For the text-containing cell, return its midpoint in [X, Y] coordinate format. 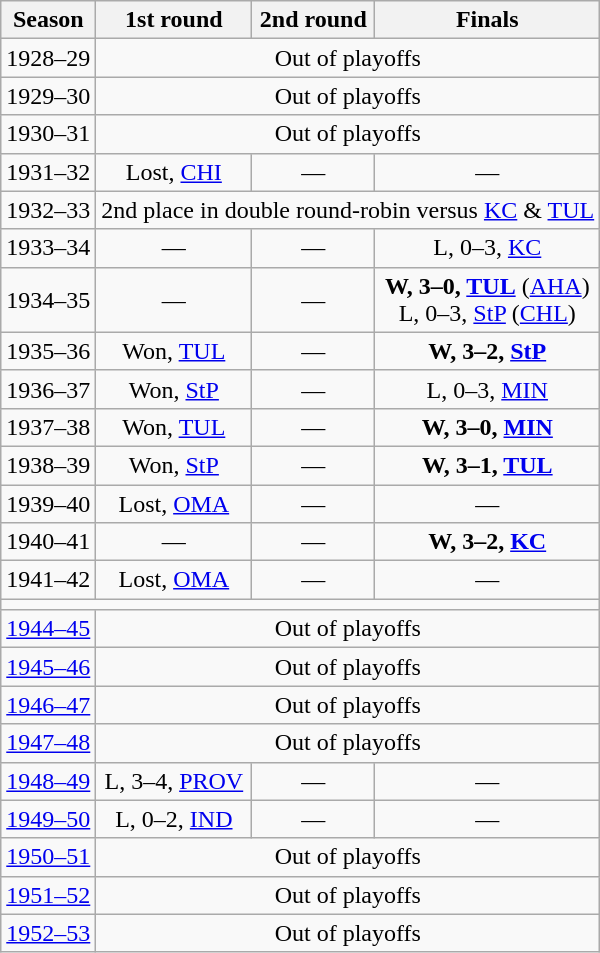
1951–52 [48, 895]
Finals [488, 20]
L, 0–3, MIN [488, 389]
W, 3–2, KC [488, 542]
1935–36 [48, 351]
1946–47 [48, 705]
Lost, CHI [174, 172]
W, 3–1, TUL [488, 465]
1932–33 [48, 210]
1930–31 [48, 134]
1941–42 [48, 580]
1936–37 [48, 389]
1944–45 [48, 629]
1947–48 [48, 743]
1950–51 [48, 857]
1st round [174, 20]
W, 3–0, MIN [488, 427]
1928–29 [48, 58]
2nd round [314, 20]
Season [48, 20]
1949–50 [48, 819]
1945–46 [48, 667]
1934–35 [48, 300]
1938–39 [48, 465]
2nd place in double round-robin versus KC & TUL [348, 210]
L, 0–3, KC [488, 248]
1939–40 [48, 503]
1940–41 [48, 542]
1948–49 [48, 781]
1937–38 [48, 427]
L, 0–2, IND [174, 819]
W, 3–2, StP [488, 351]
1929–30 [48, 96]
L, 3–4, PROV [174, 781]
1933–34 [48, 248]
1952–53 [48, 933]
1931–32 [48, 172]
W, 3–0, TUL (AHA)L, 0–3, StP (CHL) [488, 300]
